Detect which cell encompasses the target text, then output its [x, y] center coordinate. 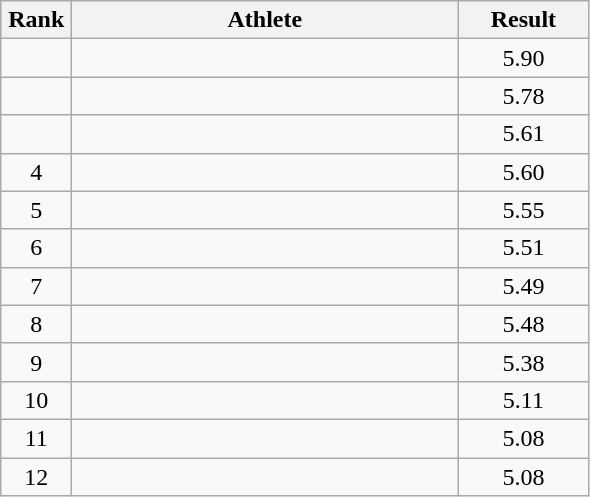
9 [36, 362]
11 [36, 438]
Result [524, 20]
12 [36, 477]
5 [36, 210]
5.51 [524, 248]
5.55 [524, 210]
5.60 [524, 172]
5.61 [524, 134]
6 [36, 248]
8 [36, 324]
5.11 [524, 400]
Athlete [265, 20]
5.38 [524, 362]
10 [36, 400]
5.48 [524, 324]
7 [36, 286]
Rank [36, 20]
4 [36, 172]
5.90 [524, 58]
5.49 [524, 286]
5.78 [524, 96]
